Return the (x, y) coordinate for the center point of the cell that contains the specified text.  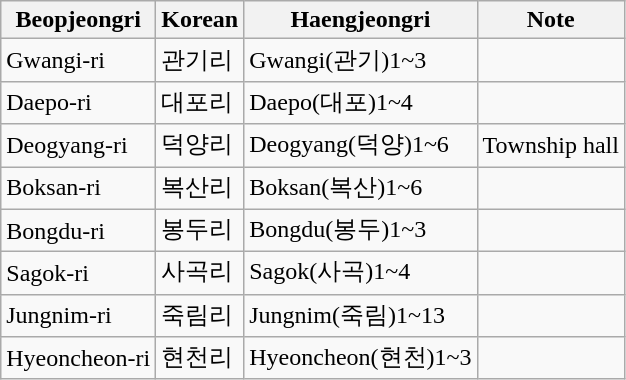
Hyeoncheon-ri (78, 358)
Hyeoncheon(현천)1~3 (360, 358)
Deogyang(덕양)1~6 (360, 146)
Haengjeongri (360, 20)
Sagok(사곡)1~4 (360, 274)
Jungnim-ri (78, 316)
현천리 (200, 358)
Jungnim(죽림)1~13 (360, 316)
Bongdu(봉두)1~3 (360, 230)
대포리 (200, 102)
Beopjeongri (78, 20)
덕양리 (200, 146)
Gwangi(관기)1~3 (360, 60)
Korean (200, 20)
봉두리 (200, 230)
죽림리 (200, 316)
Township hall (550, 146)
Boksan-ri (78, 188)
Deogyang-ri (78, 146)
Boksan(복산)1~6 (360, 188)
Gwangi-ri (78, 60)
사곡리 (200, 274)
Note (550, 20)
Sagok-ri (78, 274)
Daepo-ri (78, 102)
Daepo(대포)1~4 (360, 102)
Bongdu-ri (78, 230)
복산리 (200, 188)
관기리 (200, 60)
